Scan for the cell matching the given text and deliver its [X, Y] coordinate at center. 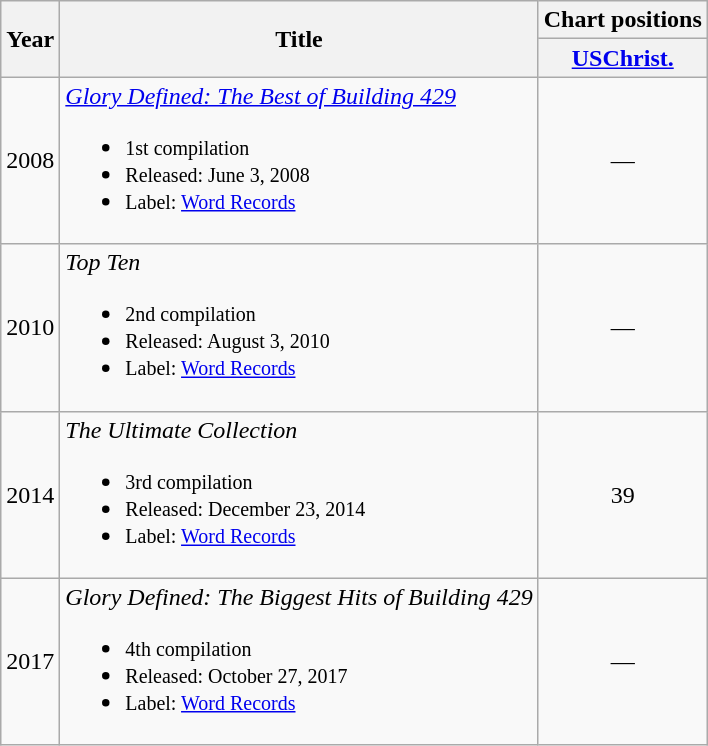
Top Ten2nd compilationReleased: August 3, 2010Label: Word Records [299, 328]
Title [299, 39]
USChrist. [622, 58]
Glory Defined: The Best of Building 4291st compilationReleased: June 3, 2008Label: Word Records [299, 160]
39 [622, 494]
2017 [30, 662]
Glory Defined: The Biggest Hits of Building 4294th compilationReleased: October 27, 2017Label: Word Records [299, 662]
Year [30, 39]
The Ultimate Collection3rd compilationReleased: December 23, 2014Label: Word Records [299, 494]
2008 [30, 160]
2014 [30, 494]
Chart positions [622, 20]
2010 [30, 328]
